Return (X, Y) of the center of cell containing provided text 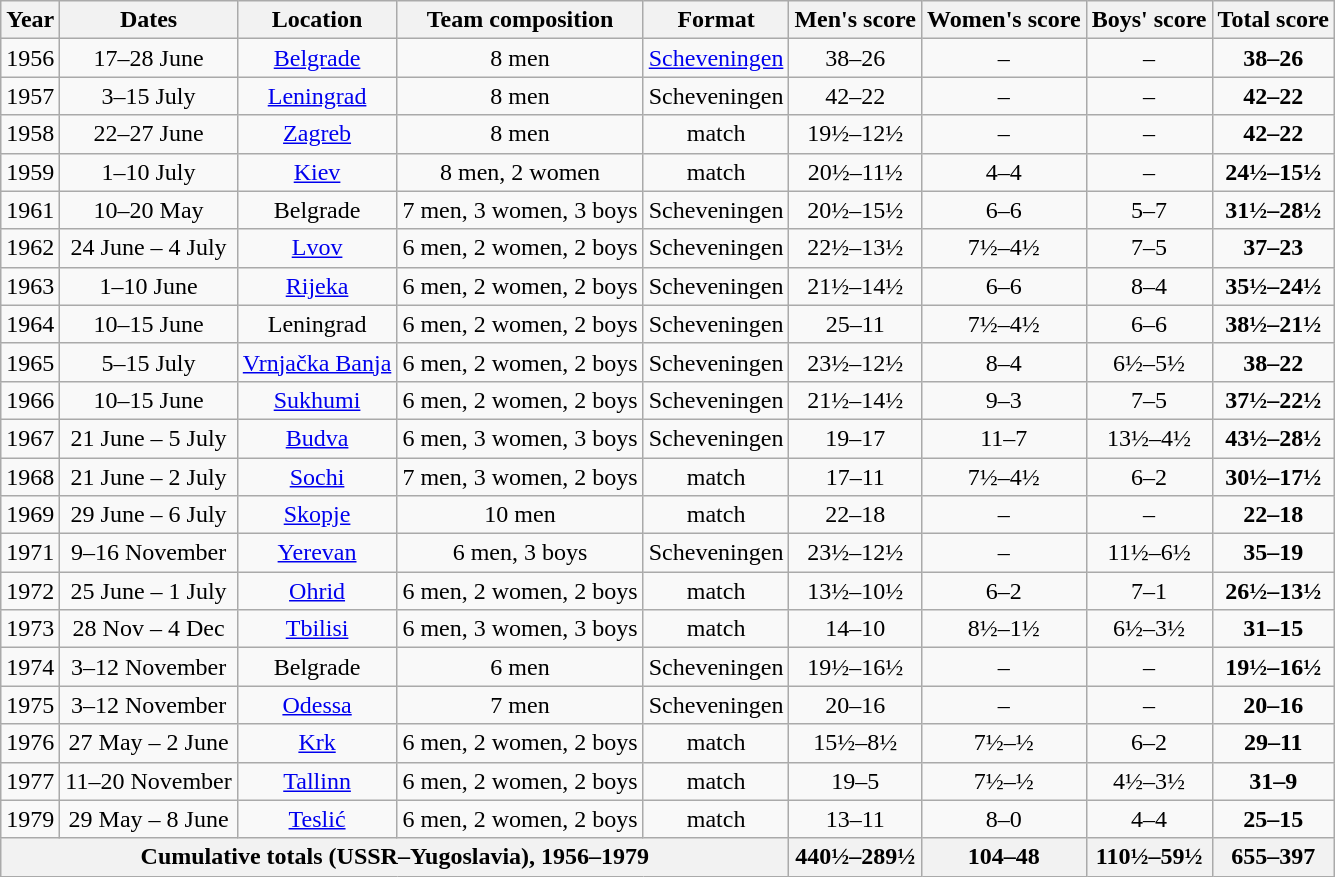
28 Nov – 4 Dec (148, 629)
19½–12½ (856, 134)
6 men, 3 boys (520, 553)
7 men, 3 women, 2 boys (520, 477)
24½–15½ (1273, 172)
25–15 (1273, 819)
Rijeka (317, 286)
29 June – 6 July (148, 515)
4½–3½ (1149, 781)
11–7 (1004, 438)
17–11 (856, 477)
19–5 (856, 781)
1961 (30, 210)
8–0 (1004, 819)
Teslić (317, 819)
1969 (30, 515)
31–15 (1273, 629)
6½–3½ (1149, 629)
1957 (30, 96)
Budva (317, 438)
1968 (30, 477)
1–10 June (148, 286)
Team composition (520, 20)
26½–13½ (1273, 591)
Zagreb (317, 134)
Yerevan (317, 553)
20½–15½ (856, 210)
Tbilisi (317, 629)
Skopje (317, 515)
655–397 (1273, 857)
1962 (30, 248)
8 men, 2 women (520, 172)
21 June – 2 July (148, 477)
Boys' score (1149, 20)
11–20 November (148, 781)
11½–6½ (1149, 553)
Tallinn (317, 781)
Format (716, 20)
5–7 (1149, 210)
1966 (30, 400)
Year (30, 20)
20½–11½ (856, 172)
Sukhumi (317, 400)
43½–28½ (1273, 438)
1977 (30, 781)
37½–22½ (1273, 400)
22½–13½ (856, 248)
1958 (30, 134)
1972 (30, 591)
Krk (317, 743)
9–16 November (148, 553)
104–48 (1004, 857)
38–22 (1273, 362)
27 May – 2 June (148, 743)
Ohrid (317, 591)
Women's score (1004, 20)
1979 (30, 819)
1967 (30, 438)
5–15 July (148, 362)
1963 (30, 286)
35–19 (1273, 553)
13–11 (856, 819)
37–23 (1273, 248)
Cumulative totals (USSR–Yugoslavia), 1956–1979 (395, 857)
29–11 (1273, 743)
1965 (30, 362)
1973 (30, 629)
31–9 (1273, 781)
30½–17½ (1273, 477)
Kiev (317, 172)
7 men (520, 705)
7 men, 3 women, 3 boys (520, 210)
3–15 July (148, 96)
24 June – 4 July (148, 248)
1971 (30, 553)
25 June – 1 July (148, 591)
19–17 (856, 438)
Vrnjačka Banja (317, 362)
6 men (520, 667)
38½–21½ (1273, 324)
Total score (1273, 20)
Men's score (856, 20)
13½–10½ (856, 591)
1974 (30, 667)
29 May – 8 June (148, 819)
35½–24½ (1273, 286)
25–11 (856, 324)
Lvov (317, 248)
6½–5½ (1149, 362)
21 June – 5 July (148, 438)
10 men (520, 515)
10–20 May (148, 210)
1956 (30, 58)
22–27 June (148, 134)
1–10 July (148, 172)
8½–1½ (1004, 629)
15½–8½ (856, 743)
1959 (30, 172)
14–10 (856, 629)
1976 (30, 743)
7–1 (1149, 591)
9–3 (1004, 400)
31½–28½ (1273, 210)
17–28 June (148, 58)
Dates (148, 20)
440½–289½ (856, 857)
110½–59½ (1149, 857)
Sochi (317, 477)
Location (317, 20)
Odessa (317, 705)
1964 (30, 324)
13½–4½ (1149, 438)
1975 (30, 705)
